From the cell containing the given text, extract its center point as (X, Y) coordinate. 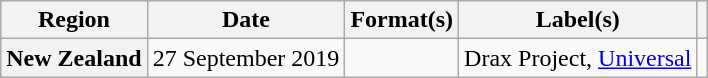
Label(s) (578, 20)
Format(s) (402, 20)
Region (74, 20)
Date (246, 20)
Drax Project, Universal (578, 58)
New Zealand (74, 58)
27 September 2019 (246, 58)
